Identify which cell holds the provided text, then report its (X, Y) central coordinate. 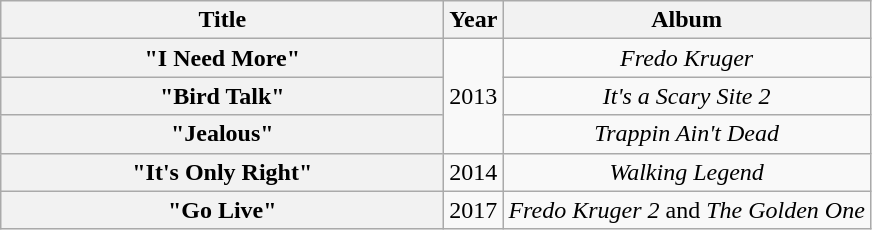
"Go Live" (222, 210)
"It's Only Right" (222, 172)
Fredo Kruger 2 and The Golden One (686, 210)
2017 (474, 210)
"I Need More" (222, 58)
It's a Scary Site 2 (686, 96)
"Bird Talk" (222, 96)
2014 (474, 172)
Fredo Kruger (686, 58)
Walking Legend (686, 172)
Album (686, 20)
2013 (474, 96)
Trappin Ain't Dead (686, 134)
"Jealous" (222, 134)
Title (222, 20)
Year (474, 20)
